Return the [x, y] coordinate for the center point of the cell that contains the specified text.  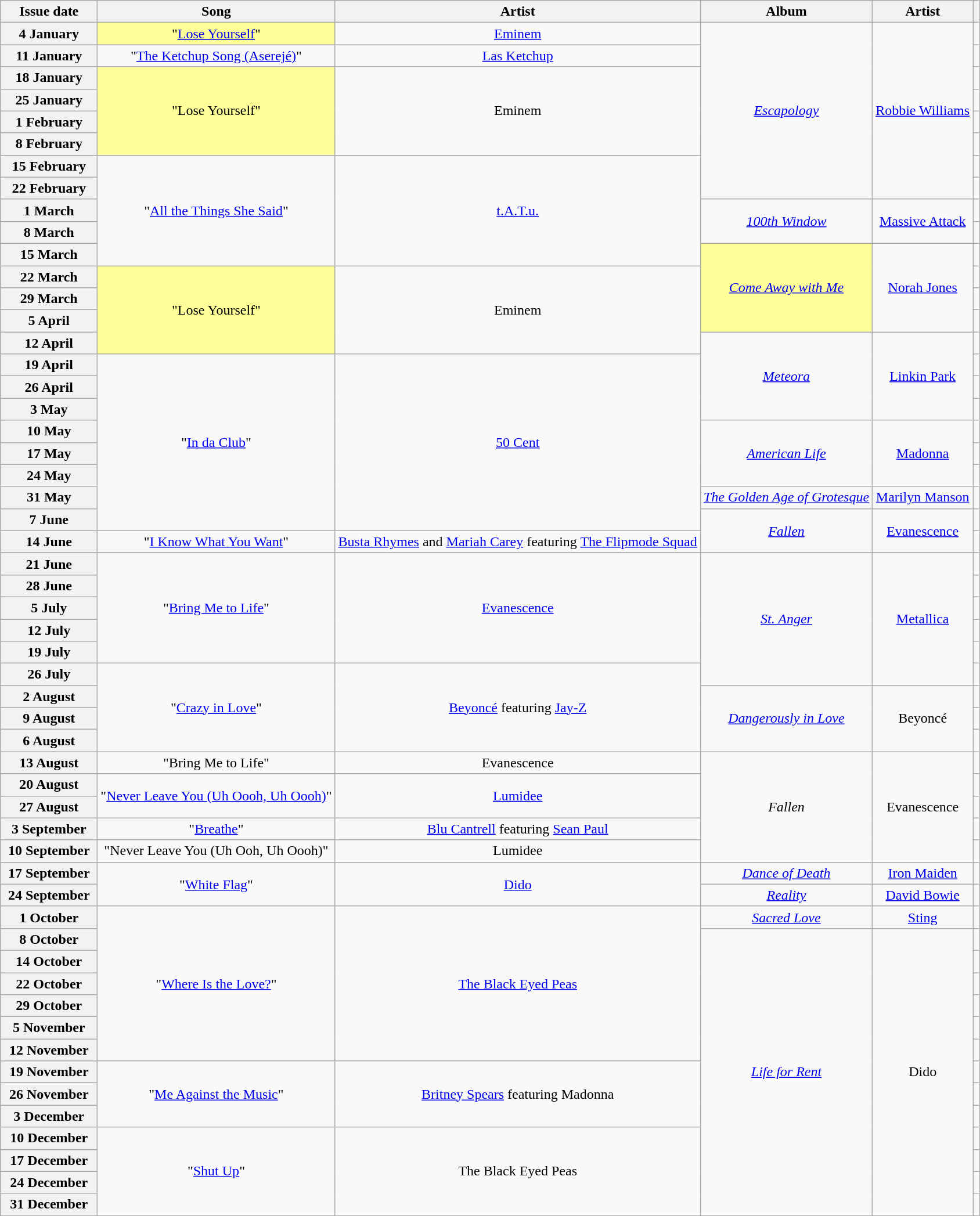
26 April [49, 387]
1 October [49, 917]
29 March [49, 299]
Come Away with Me [786, 287]
26 July [49, 674]
22 February [49, 188]
Blu Cantrell featuring Sean Paul [518, 829]
19 November [49, 1072]
24 May [49, 475]
15 February [49, 166]
1 March [49, 210]
8 February [49, 144]
19 July [49, 652]
Metallica [923, 619]
11 January [49, 56]
27 August [49, 807]
Busta Rhymes and Mariah Carey featuring The Flipmode Squad [518, 542]
Life for Rent [786, 1071]
8 October [49, 939]
50 Cent [518, 442]
Sting [923, 917]
Madonna [923, 453]
29 October [49, 1006]
15 March [49, 254]
19 April [49, 365]
Reality [786, 895]
14 October [49, 961]
St. Anger [786, 619]
28 June [49, 586]
Iron Maiden [923, 873]
"All the Things She Said" [216, 210]
David Bowie [923, 895]
"Crazy in Love" [216, 708]
22 October [49, 984]
t.A.T.u. [518, 210]
22 March [49, 277]
Meteora [786, 376]
17 May [49, 453]
100th Window [786, 221]
18 January [49, 78]
"White Flag" [216, 884]
"I Know What You Want" [216, 542]
5 November [49, 1028]
Massive Attack [923, 221]
Album [786, 12]
Norah Jones [923, 287]
3 May [49, 409]
Issue date [49, 12]
"In da Club" [216, 442]
20 August [49, 785]
26 November [49, 1094]
"Where Is the Love?" [216, 983]
14 June [49, 542]
25 January [49, 100]
1 February [49, 122]
12 April [49, 343]
13 August [49, 763]
"Never Leave You (Uh Oooh, Uh Oooh)" [216, 796]
Beyoncé featuring Jay-Z [518, 708]
3 September [49, 829]
Britney Spears featuring Madonna [518, 1094]
American Life [786, 453]
"Never Leave You (Uh Ooh, Uh Oooh)" [216, 851]
5 April [49, 321]
"Me Against the Music" [216, 1094]
7 June [49, 519]
Beyoncé [923, 719]
"Shut Up" [216, 1171]
2 August [49, 697]
12 November [49, 1050]
12 July [49, 630]
17 September [49, 873]
Linkin Park [923, 376]
21 June [49, 564]
31 May [49, 497]
24 December [49, 1182]
31 December [49, 1204]
8 March [49, 232]
4 January [49, 34]
Dance of Death [786, 873]
10 September [49, 851]
"The Ketchup Song (Aserejé)" [216, 56]
Escapology [786, 111]
3 December [49, 1116]
Song [216, 12]
Dangerously in Love [786, 719]
The Golden Age of Grotesque [786, 497]
5 July [49, 608]
Marilyn Manson [923, 497]
17 December [49, 1160]
6 August [49, 741]
Robbie Williams [923, 111]
10 December [49, 1138]
10 May [49, 431]
"Breathe" [216, 829]
Sacred Love [786, 917]
9 August [49, 719]
24 September [49, 895]
Las Ketchup [518, 56]
